Detect which cell encompasses the target text, then output its [X, Y] center coordinate. 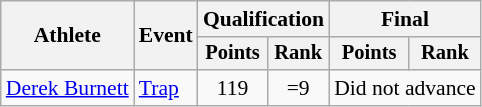
Event [166, 36]
Derek Burnett [68, 88]
Athlete [68, 36]
Did not advance [405, 88]
Final [405, 19]
Qualification [264, 19]
119 [232, 88]
=9 [298, 88]
Trap [166, 88]
